Pinpoint the cell where the given text exists, returning its [X, Y] midpoint coordinate. 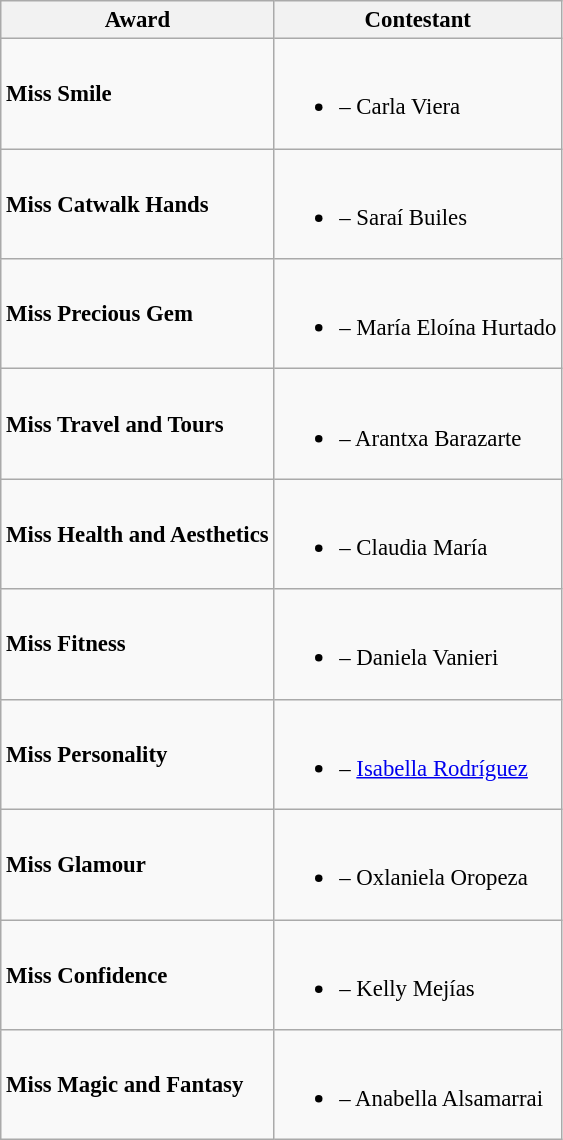
– Kelly Mejías [418, 975]
Miss Smile [138, 94]
Miss Personality [138, 754]
Miss Glamour [138, 865]
Miss Catwalk Hands [138, 204]
Contestant [418, 20]
– Anabella Alsamarrai [418, 1085]
– Isabella Rodríguez [418, 754]
– Oxlaniela Oropeza [418, 865]
Miss Travel and Tours [138, 424]
– Claudia María [418, 534]
Miss Confidence [138, 975]
Miss Health and Aesthetics [138, 534]
Miss Fitness [138, 644]
Award [138, 20]
– Daniela Vanieri [418, 644]
– María Eloína Hurtado [418, 314]
Miss Magic and Fantasy [138, 1085]
Miss Precious Gem [138, 314]
– Carla Viera [418, 94]
– Saraí Builes [418, 204]
– Arantxa Barazarte [418, 424]
